Scan for the cell matching the given text and deliver its [X, Y] coordinate at center. 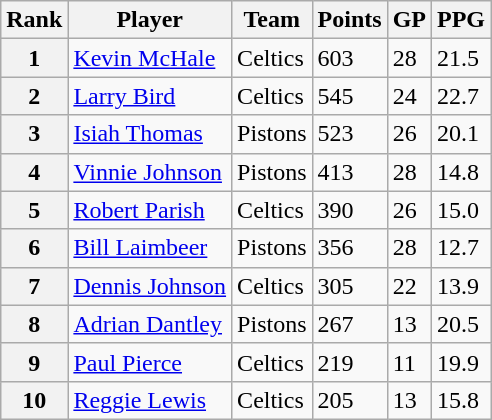
1 [34, 58]
10 [34, 400]
Reggie Lewis [150, 400]
22 [409, 286]
24 [409, 96]
15.0 [460, 210]
Team [272, 20]
Points [350, 20]
13.9 [460, 286]
523 [350, 134]
603 [350, 58]
22.7 [460, 96]
9 [34, 362]
Vinnie Johnson [150, 172]
15.8 [460, 400]
219 [350, 362]
5 [34, 210]
8 [34, 324]
21.5 [460, 58]
305 [350, 286]
20.5 [460, 324]
Paul Pierce [150, 362]
7 [34, 286]
413 [350, 172]
19.9 [460, 362]
Player [150, 20]
PPG [460, 20]
14.8 [460, 172]
Isiah Thomas [150, 134]
267 [350, 324]
GP [409, 20]
20.1 [460, 134]
Rank [34, 20]
Dennis Johnson [150, 286]
6 [34, 248]
2 [34, 96]
11 [409, 362]
356 [350, 248]
Kevin McHale [150, 58]
Bill Laimbeer [150, 248]
12.7 [460, 248]
390 [350, 210]
Robert Parish [150, 210]
4 [34, 172]
205 [350, 400]
Adrian Dantley [150, 324]
Larry Bird [150, 96]
545 [350, 96]
3 [34, 134]
